Output the (X, Y) coordinate of the center of the cell containing the given text.  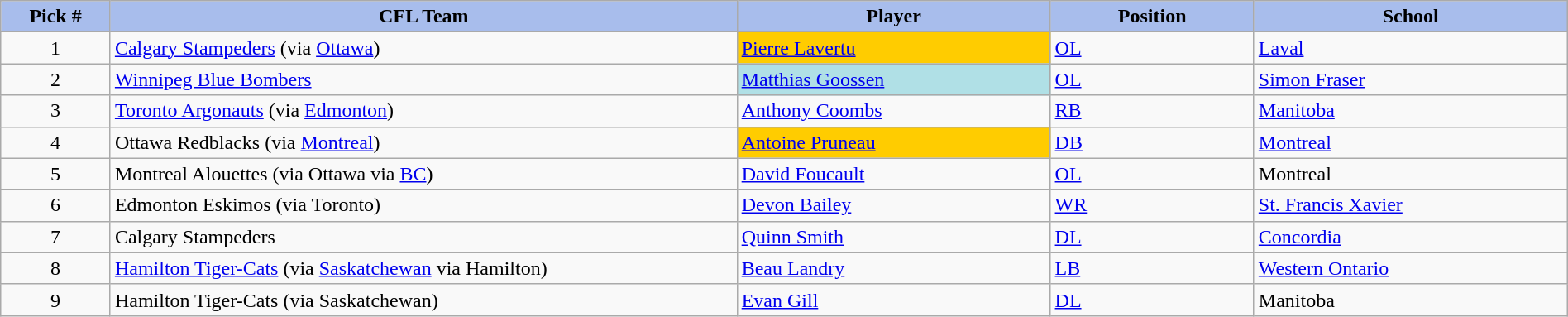
Devon Bailey (893, 205)
Winnipeg Blue Bombers (423, 79)
5 (56, 174)
Antoine Pruneau (893, 142)
CFL Team (423, 17)
Anthony Coombs (893, 111)
Quinn Smith (893, 237)
Edmonton Eskimos (via Toronto) (423, 205)
Hamilton Tiger-Cats (via Saskatchewan) (423, 300)
Calgary Stampeders (via Ottawa) (423, 48)
RB (1152, 111)
9 (56, 300)
7 (56, 237)
Simon Fraser (1411, 79)
David Foucault (893, 174)
Hamilton Tiger-Cats (via Saskatchewan via Hamilton) (423, 268)
Laval (1411, 48)
Evan Gill (893, 300)
2 (56, 79)
8 (56, 268)
1 (56, 48)
Concordia (1411, 237)
Beau Landry (893, 268)
Western Ontario (1411, 268)
St. Francis Xavier (1411, 205)
Pick # (56, 17)
WR (1152, 205)
Player (893, 17)
Montreal Alouettes (via Ottawa via BC) (423, 174)
LB (1152, 268)
Pierre Lavertu (893, 48)
4 (56, 142)
Ottawa Redblacks (via Montreal) (423, 142)
3 (56, 111)
Position (1152, 17)
Toronto Argonauts (via Edmonton) (423, 111)
Calgary Stampeders (423, 237)
6 (56, 205)
School (1411, 17)
DB (1152, 142)
Matthias Goossen (893, 79)
